Identify which cell holds the provided text, then report its (x, y) central coordinate. 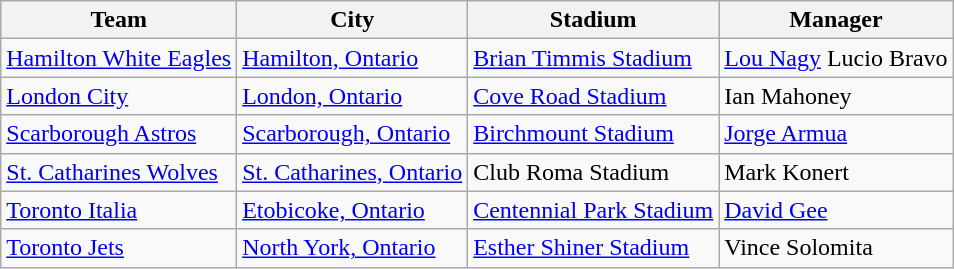
David Gee (836, 210)
Centennial Park Stadium (594, 210)
Cove Road Stadium (594, 96)
Scarborough Astros (119, 134)
North York, Ontario (352, 248)
Vince Solomita (836, 248)
Brian Timmis Stadium (594, 58)
Toronto Jets (119, 248)
London City (119, 96)
Ian Mahoney (836, 96)
Hamilton White Eagles (119, 58)
Manager (836, 20)
City (352, 20)
Scarborough, Ontario (352, 134)
Hamilton, Ontario (352, 58)
Jorge Armua (836, 134)
Toronto Italia (119, 210)
St. Catharines, Ontario (352, 172)
St. Catharines Wolves (119, 172)
Club Roma Stadium (594, 172)
Birchmount Stadium (594, 134)
Stadium (594, 20)
Etobicoke, Ontario (352, 210)
Esther Shiner Stadium (594, 248)
Lou Nagy Lucio Bravo (836, 58)
Team (119, 20)
Mark Konert (836, 172)
London, Ontario (352, 96)
